Identify which cell holds the provided text, then report its (x, y) central coordinate. 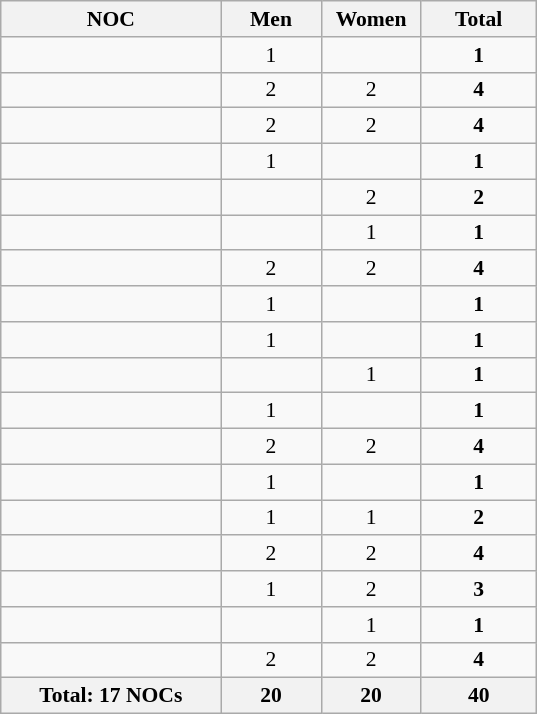
Women (371, 19)
3 (478, 589)
Total: 17 NOCs (111, 696)
Men (271, 19)
Total (478, 19)
NOC (111, 19)
40 (478, 696)
